Detect which cell encompasses the target text, then output its [x, y] center coordinate. 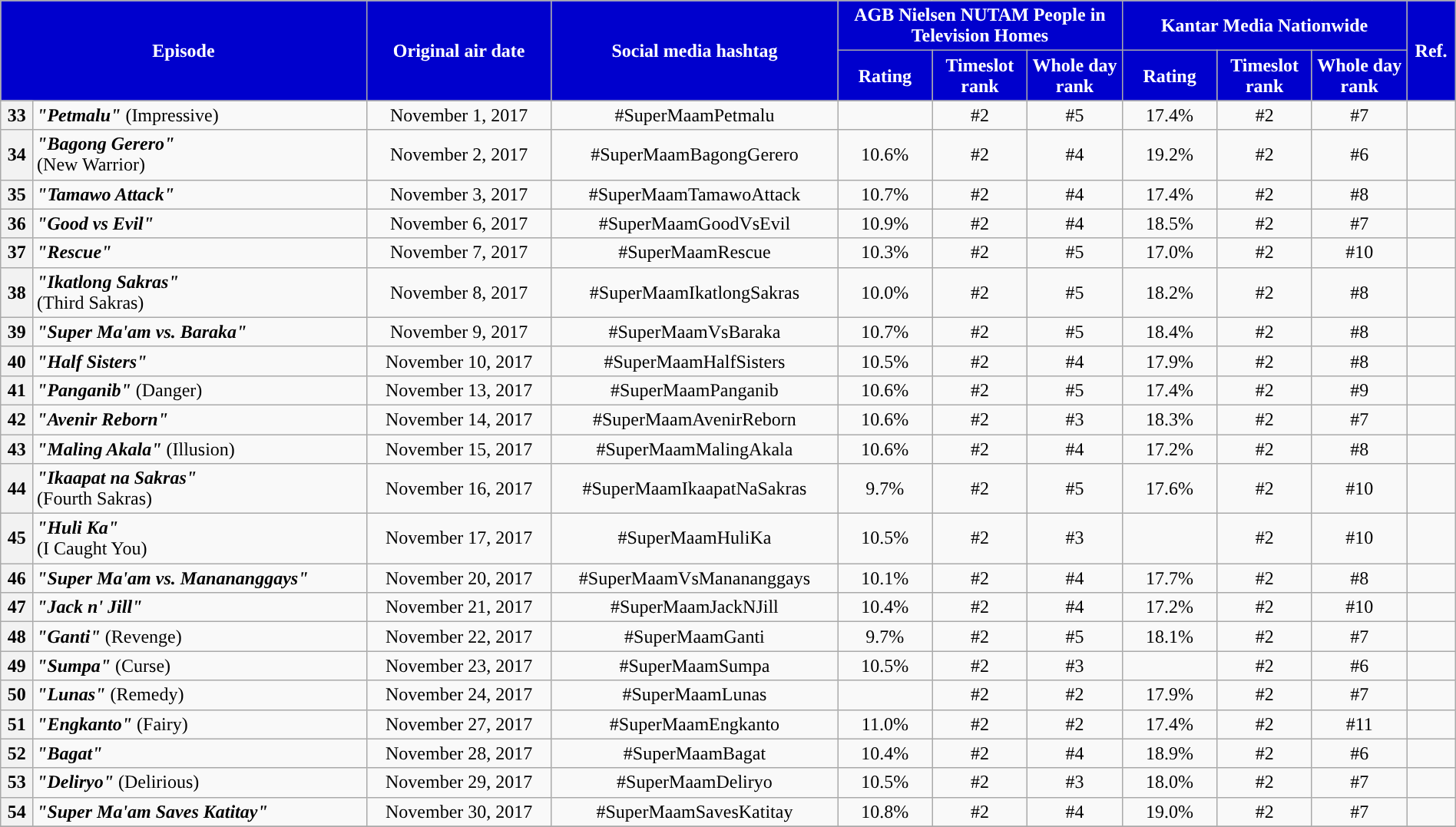
#SuperMaamPetmalu [694, 115]
36 [17, 223]
Ref. [1431, 51]
"Deliryo" (Delirious) [200, 782]
November 10, 2017 [459, 361]
18.9% [1170, 753]
#SuperMaamIkaapatNaSakras [694, 488]
#SuperMaamAvenirReborn [694, 419]
43 [17, 449]
18.4% [1170, 332]
"Huli Ka"(I Caught You) [200, 539]
#SuperMaamRescue [694, 253]
November 8, 2017 [459, 292]
November 15, 2017 [459, 449]
50 [17, 695]
37 [17, 253]
18.5% [1170, 223]
"Ganti" (Revenge) [200, 637]
18.2% [1170, 292]
33 [17, 115]
Original air date [459, 51]
November 20, 2017 [459, 578]
10.0% [885, 292]
49 [17, 666]
10.1% [885, 578]
#SuperMaamHalfSisters [694, 361]
"Sumpa" (Curse) [200, 666]
"Super Ma'am vs. Baraka" [200, 332]
"Half Sisters" [200, 361]
#SuperMaamLunas [694, 695]
18.3% [1170, 419]
November 21, 2017 [459, 607]
46 [17, 578]
#SuperMaamHuliKa [694, 539]
17.6% [1170, 488]
19.2% [1170, 155]
"Super Ma'am Saves Katitay" [200, 812]
Episode [184, 51]
#SuperMaamMalingAkala [694, 449]
#SuperMaamEngkanto [694, 724]
10.8% [885, 812]
"Panganib" (Danger) [200, 390]
51 [17, 724]
November 16, 2017 [459, 488]
"Engkanto" (Fairy) [200, 724]
November 14, 2017 [459, 419]
#SuperMaamBagat [694, 753]
November 27, 2017 [459, 724]
November 28, 2017 [459, 753]
54 [17, 812]
#SuperMaamSumpa [694, 666]
November 24, 2017 [459, 695]
19.0% [1170, 812]
#SuperMaamJackNJill [694, 607]
Social media hashtag [694, 51]
52 [17, 753]
Kantar Media Nationwide [1264, 26]
42 [17, 419]
#SuperMaamDeliryo [694, 782]
November 29, 2017 [459, 782]
48 [17, 637]
#SuperMaamGanti [694, 637]
11.0% [885, 724]
#11 [1359, 724]
"Jack n' Jill" [200, 607]
November 6, 2017 [459, 223]
November 1, 2017 [459, 115]
40 [17, 361]
"Lunas" (Remedy) [200, 695]
"Ikatlong Sakras"(Third Sakras) [200, 292]
November 22, 2017 [459, 637]
"Bagong Gerero"(New Warrior) [200, 155]
#SuperMaamGoodVsEvil [694, 223]
November 2, 2017 [459, 155]
17.0% [1170, 253]
44 [17, 488]
#SuperMaamIkatlongSakras [694, 292]
#SuperMaamTamawoAttack [694, 194]
"Avenir Reborn" [200, 419]
10.9% [885, 223]
November 23, 2017 [459, 666]
10.3% [885, 253]
#SuperMaamBagongGerero [694, 155]
"Maling Akala" (Illusion) [200, 449]
November 7, 2017 [459, 253]
November 30, 2017 [459, 812]
38 [17, 292]
#SuperMaamPanganib [694, 390]
#SuperMaamVsManananggays [694, 578]
"Ikaapat na Sakras"(Fourth Sakras) [200, 488]
45 [17, 539]
35 [17, 194]
18.0% [1170, 782]
November 13, 2017 [459, 390]
#SuperMaamVsBaraka [694, 332]
39 [17, 332]
November 3, 2017 [459, 194]
"Rescue" [200, 253]
"Super Ma'am vs. Manananggays" [200, 578]
"Tamawo Attack" [200, 194]
#SuperMaamSavesKatitay [694, 812]
53 [17, 782]
#9 [1359, 390]
17.7% [1170, 578]
41 [17, 390]
"Bagat" [200, 753]
November 17, 2017 [459, 539]
"Good vs Evil" [200, 223]
AGB Nielsen NUTAM People in Television Homes [980, 26]
47 [17, 607]
34 [17, 155]
18.1% [1170, 637]
"Petmalu" (Impressive) [200, 115]
November 9, 2017 [459, 332]
